Determine the (X, Y) coordinate at the center of the cell enclosing the given text.  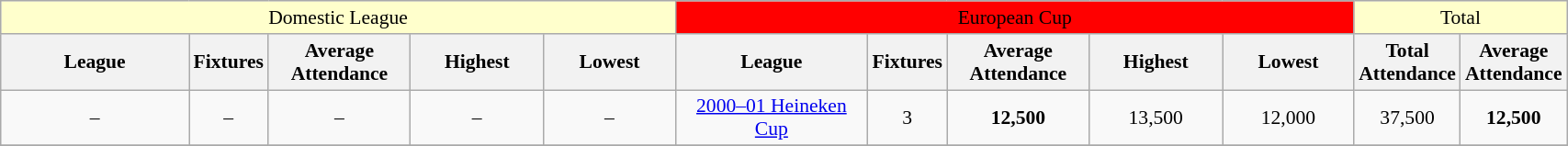
Total Attendance (1407, 62)
2000–01 Heineken Cup (772, 118)
Domestic League (338, 17)
3 (907, 118)
European Cup (1014, 17)
13,500 (1156, 118)
37,500 (1407, 118)
12,000 (1289, 118)
Total (1461, 17)
